Output the [X, Y] coordinate of the center of the cell containing the given text.  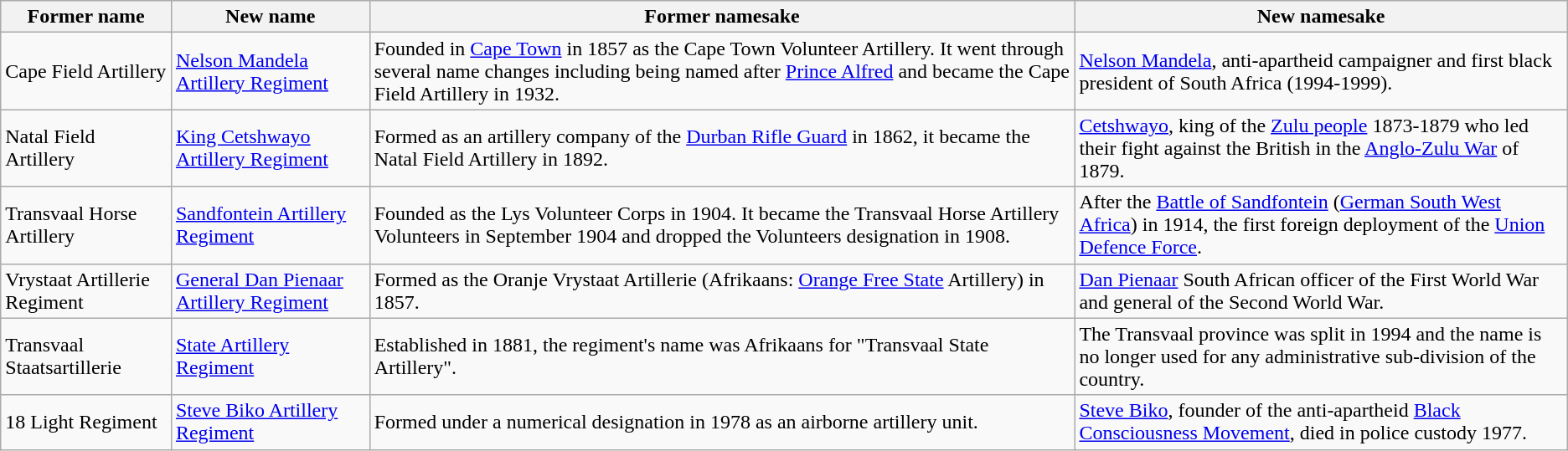
Established in 1881, the regiment's name was Afrikaans for "Transvaal State Artillery". [722, 356]
Formed as the Oranje Vrystaat Artillerie (Afrikaans: Orange Free State Artillery) in 1857. [722, 291]
Nelson Mandela, anti-apartheid campaigner and first black president of South Africa (1994-1999). [1321, 71]
Steve Biko, founder of the anti-apartheid Black Consciousness Movement, died in police custody 1977. [1321, 422]
Cape Field Artillery [86, 71]
18 Light Regiment [86, 422]
Dan Pienaar South African officer of the First World War and general of the Second World War. [1321, 291]
Nelson Mandela Artillery Regiment [270, 71]
State Artillery Regiment [270, 356]
The Transvaal province was split in 1994 and the name is no longer used for any administrative sub-division of the country. [1321, 356]
King Cetshwayo Artillery Regiment [270, 148]
General Dan Pienaar Artillery Regiment [270, 291]
Formed as an artillery company of the Durban Rifle Guard in 1862, it became the Natal Field Artillery in 1892. [722, 148]
Natal Field Artillery [86, 148]
Cetshwayo, king of the Zulu people 1873-1879 who led their fight against the British in the Anglo-Zulu War of 1879. [1321, 148]
Formed under a numerical designation in 1978 as an airborne artillery unit. [722, 422]
New namesake [1321, 17]
Steve Biko Artillery Regiment [270, 422]
Sandfontein Artillery Regiment [270, 225]
Former name [86, 17]
Transvaal Staatsartillerie [86, 356]
Vrystaat Artillerie Regiment [86, 291]
New name [270, 17]
Transvaal Horse Artillery [86, 225]
After the Battle of Sandfontein (German South West Africa) in 1914, the first foreign deployment of the Union Defence Force. [1321, 225]
Former namesake [722, 17]
